For the text-containing cell, return its midpoint in [x, y] coordinate format. 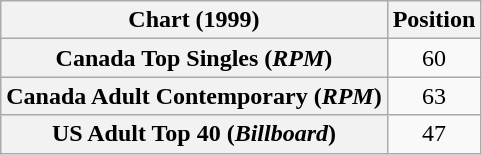
US Adult Top 40 (Billboard) [194, 134]
Chart (1999) [194, 20]
60 [434, 58]
Canada Top Singles (RPM) [194, 58]
Canada Adult Contemporary (RPM) [194, 96]
47 [434, 134]
63 [434, 96]
Position [434, 20]
